Extract the [X, Y] coordinate from the center of the cell holding the provided text.  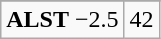
ALST −2.5 [62, 20]
42 [142, 20]
